Pinpoint the cell where the given text exists, returning its [X, Y] midpoint coordinate. 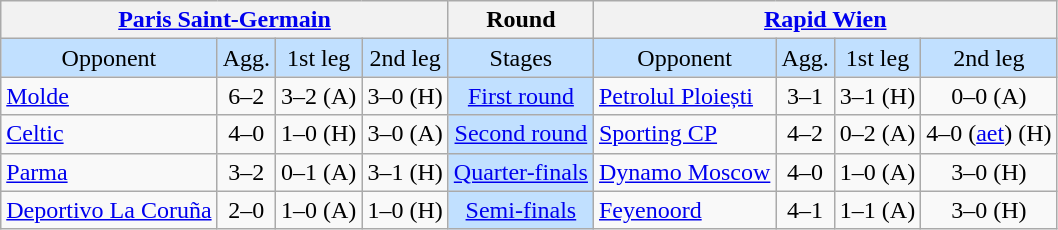
Petrolul Ploiești [684, 96]
Paris Saint-Germain [225, 20]
Sporting CP [684, 134]
0–0 (A) [989, 96]
3–2 (A) [319, 96]
4–0 (aet) (H) [989, 134]
Round [520, 20]
4–1 [805, 210]
3–2 [246, 172]
Stages [520, 58]
Feyenoord [684, 210]
4–2 [805, 134]
Molde [109, 96]
Quarter-finals [520, 172]
Parma [109, 172]
Second round [520, 134]
3–1 [805, 96]
Deportivo La Coruña [109, 210]
2–0 [246, 210]
Rapid Wien [825, 20]
First round [520, 96]
Dynamo Moscow [684, 172]
6–2 [246, 96]
1–1 (A) [877, 210]
0–2 (A) [877, 134]
0–1 (A) [319, 172]
3–0 (A) [405, 134]
Celtic [109, 134]
Semi-finals [520, 210]
